Identify which cell holds the provided text, then report its (x, y) central coordinate. 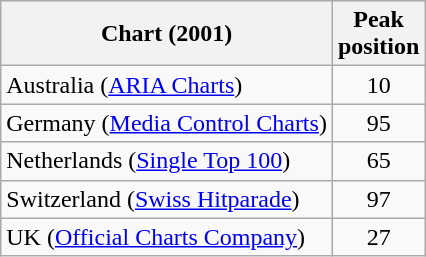
Germany (Media Control Charts) (167, 123)
Switzerland (Swiss Hitparade) (167, 199)
Australia (ARIA Charts) (167, 85)
27 (378, 237)
UK (Official Charts Company) (167, 237)
95 (378, 123)
Peakposition (378, 34)
10 (378, 85)
Netherlands (Single Top 100) (167, 161)
Chart (2001) (167, 34)
97 (378, 199)
65 (378, 161)
